Detect which cell encompasses the target text, then output its (x, y) center coordinate. 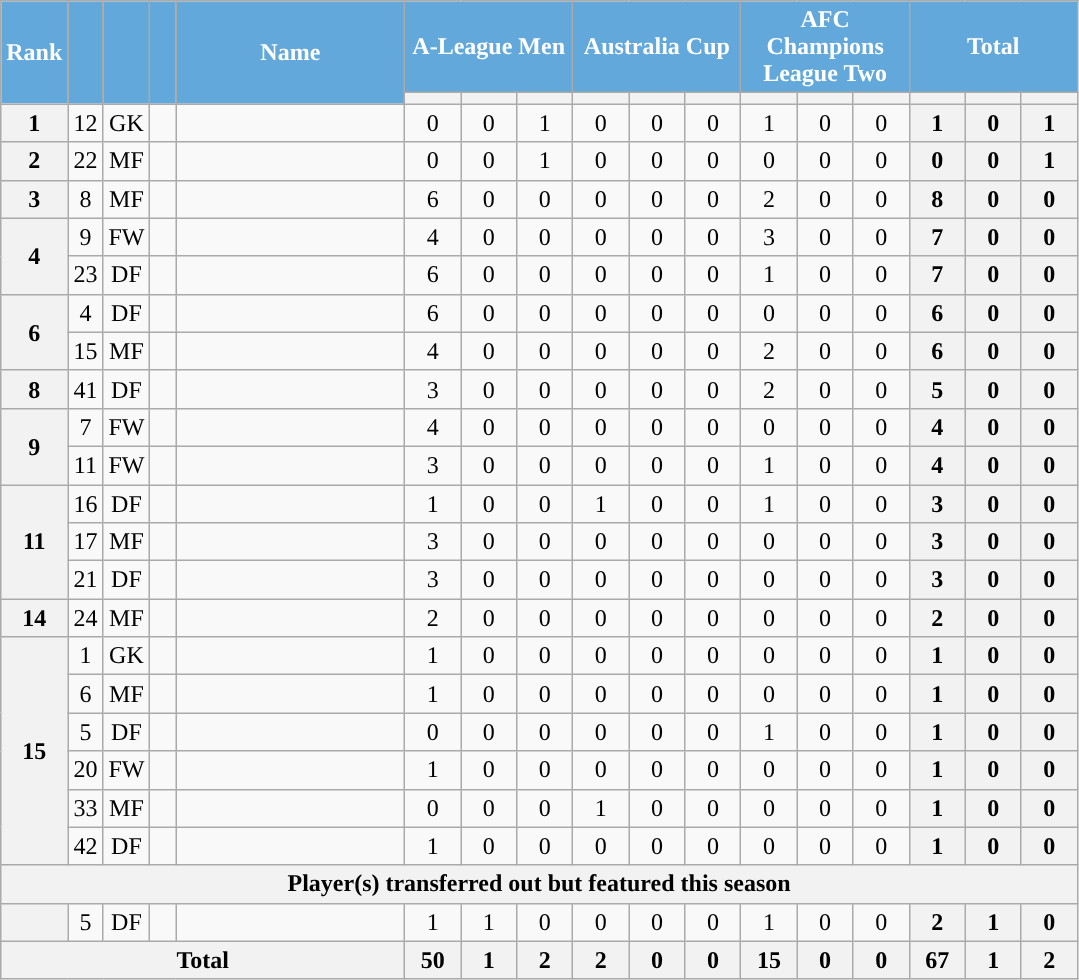
AFC Champions League Two (825, 47)
22 (86, 161)
23 (86, 275)
42 (86, 846)
Australia Cup (657, 47)
67 (937, 960)
41 (86, 389)
Rank (34, 52)
A-League Men (489, 47)
33 (86, 808)
50 (433, 960)
21 (86, 580)
12 (86, 123)
17 (86, 542)
Name (290, 52)
14 (34, 618)
16 (86, 503)
Player(s) transferred out but featured this season (540, 884)
20 (86, 770)
24 (86, 618)
